Provide the (X, Y) coordinate of the cell's center where the given text is located.  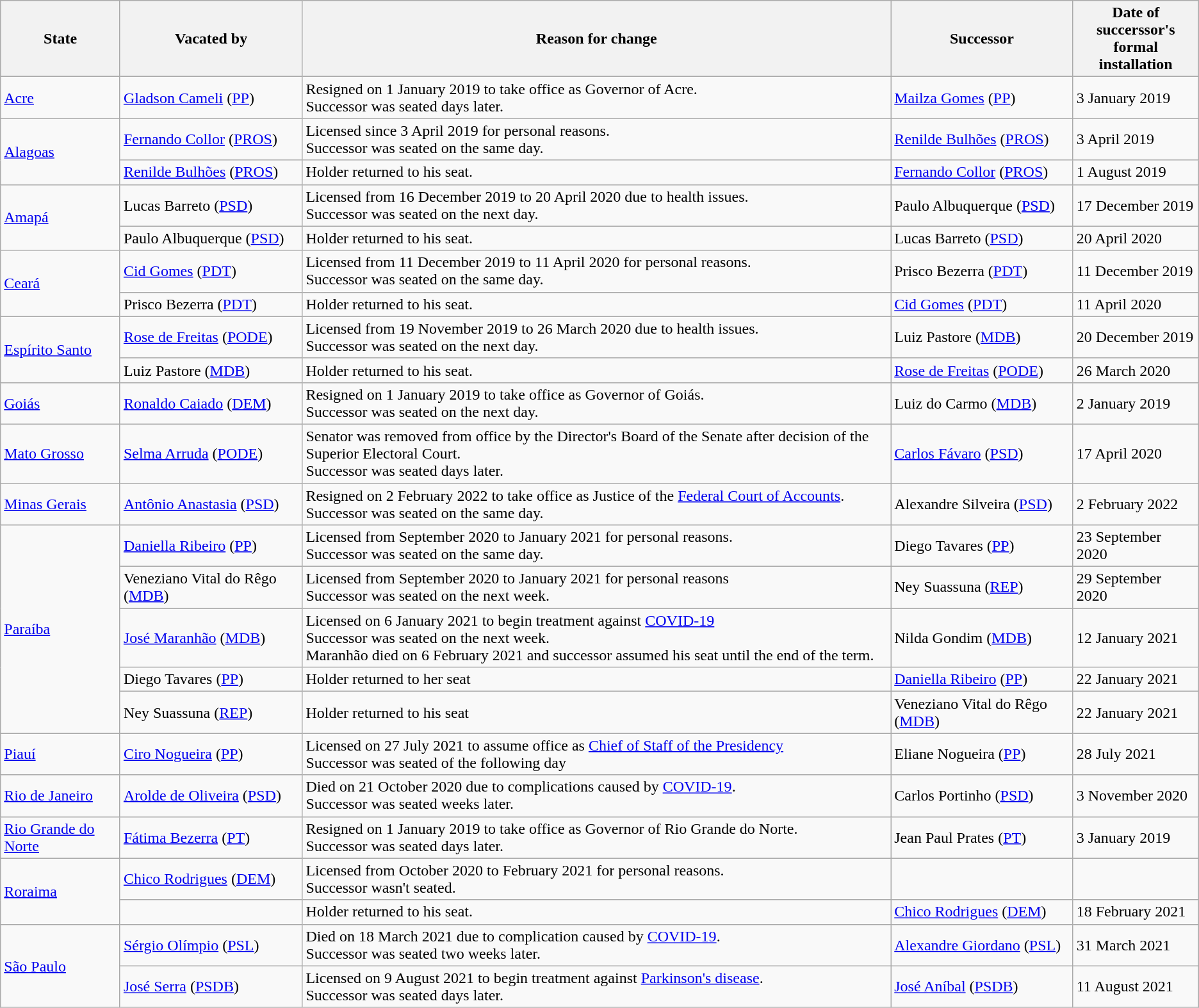
29 September 2020 (1136, 588)
Licensed from September 2020 to January 2021 for personal reasons.Successor was seated on the same day. (597, 546)
2 February 2022 (1136, 503)
Licensed from 11 December 2019 to 11 April 2020 for personal reasons.Successor was seated on the same day. (597, 272)
Successor (982, 38)
Ciro Nogueira (PP) (211, 754)
Roraima (60, 891)
17 December 2019 (1136, 205)
Licensed on 27 July 2021 to assume office as Chief of Staff of the PresidencySuccessor was seated of the following day (597, 754)
Holder returned to her seat (597, 679)
Died on 21 October 2020 due to complications caused by COVID-19.Successor was seated weeks later. (597, 795)
Alexandre Giordano (PSL) (982, 945)
12 January 2021 (1136, 638)
Died on 18 March 2021 due to complication caused by COVID-19.Successor was seated two weeks later. (597, 945)
Holder returned to his seat (597, 712)
Jean Paul Prates (PT) (982, 838)
Amapá (60, 218)
1 August 2019 (1136, 172)
28 July 2021 (1136, 754)
São Paulo (60, 966)
Ceará (60, 283)
Acre (60, 97)
31 March 2021 (1136, 945)
State (60, 38)
Licensed from October 2020 to February 2021 for personal reasons.Successor wasn't seated. (597, 879)
18 February 2021 (1136, 912)
Goiás (60, 403)
Paraíba (60, 629)
Minas Gerais (60, 503)
Licensed from 19 November 2019 to 26 March 2020 due to health issues.Successor was seated on the next day. (597, 337)
17 April 2020 (1136, 453)
Mailza Gomes (PP) (982, 97)
3 April 2019 (1136, 140)
Mato Grosso (60, 453)
Ronaldo Caiado (DEM) (211, 403)
Espírito Santo (60, 350)
Licensed from 16 December 2019 to 20 April 2020 due to health issues.Successor was seated on the next day. (597, 205)
11 August 2021 (1136, 986)
Licensed from September 2020 to January 2021 for personal reasonsSuccessor was seated on the next week. (597, 588)
Nilda Gondim (MDB) (982, 638)
Licensed since 3 April 2019 for personal reasons.Successor was seated on the same day. (597, 140)
Gladson Cameli (PP) (211, 97)
Rio Grande do Norte (60, 838)
José Maranhão (MDB) (211, 638)
Resigned on 1 January 2019 to take office as Governor of Goiás.Successor was seated on the next day. (597, 403)
Rio de Janeiro (60, 795)
Senator was removed from office by the Director's Board of the Senate after decision of the Superior Electoral Court.Successor was seated days later. (597, 453)
Fátima Bezerra (PT) (211, 838)
20 December 2019 (1136, 337)
Carlos Portinho (PSD) (982, 795)
23 September 2020 (1136, 546)
Arolde de Oliveira (PSD) (211, 795)
Resigned on 1 January 2019 to take office as Governor of Rio Grande do Norte.Successor was seated days later. (597, 838)
26 March 2020 (1136, 370)
Eliane Nogueira (PP) (982, 754)
11 December 2019 (1136, 272)
Resigned on 1 January 2019 to take office as Governor of Acre.Successor was seated days later. (597, 97)
3 November 2020 (1136, 795)
Sérgio Olímpio (PSL) (211, 945)
José Aníbal (PSDB) (982, 986)
Alagoas (60, 151)
Piauí (60, 754)
2 January 2019 (1136, 403)
José Serra (PSDB) (211, 986)
Reason for change (597, 38)
Resigned on 2 February 2022 to take office as Justice of the Federal Court of Accounts.Successor was seated on the same day. (597, 503)
Licensed on 9 August 2021 to begin treatment against Parkinson's disease.Successor was seated days later. (597, 986)
Alexandre Silveira (PSD) (982, 503)
11 April 2020 (1136, 304)
Antônio Anastasia (PSD) (211, 503)
Selma Arruda (PODE) (211, 453)
Carlos Fávaro (PSD) (982, 453)
Luiz do Carmo (MDB) (982, 403)
Date of succerssor'sformal installation (1136, 38)
Vacated by (211, 38)
20 April 2020 (1136, 238)
